Determine the [X, Y] coordinate at the center of the cell enclosing the given text.  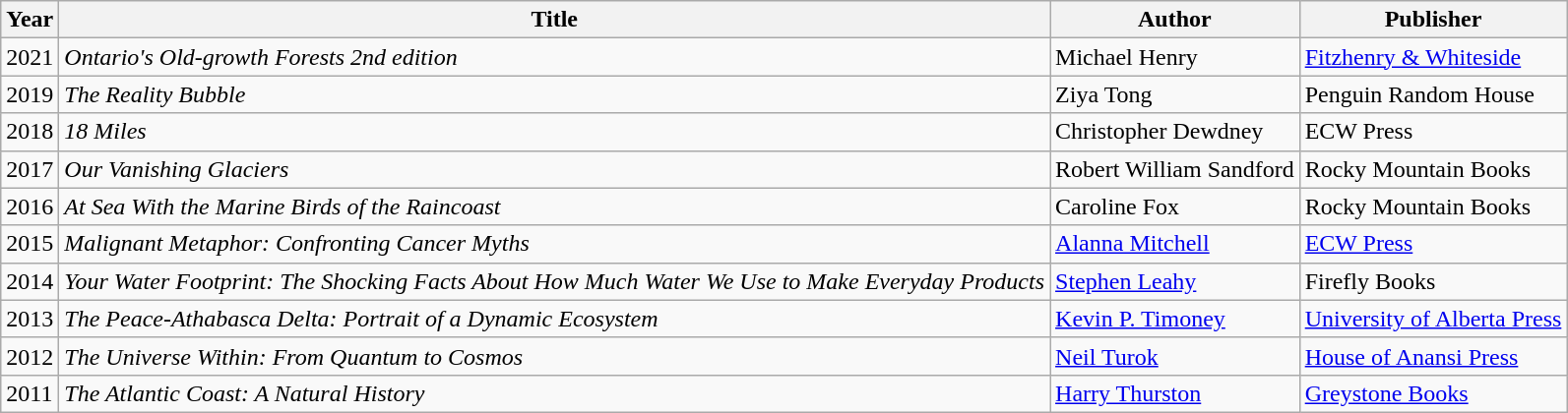
2012 [30, 356]
Malignant Metaphor: Confronting Cancer Myths [555, 244]
Penguin Random House [1433, 94]
Our Vanishing Glaciers [555, 169]
Title [555, 20]
Ziya Tong [1175, 94]
The Atlantic Coast: A Natural History [555, 393]
The Peace-Athabasca Delta: Portrait of a Dynamic Ecosystem [555, 319]
Greystone Books [1433, 393]
Robert William Sandford [1175, 169]
Alanna Mitchell [1175, 244]
Caroline Fox [1175, 206]
University of Alberta Press [1433, 319]
2013 [30, 319]
Firefly Books [1433, 281]
Publisher [1433, 20]
At Sea With the Marine Birds of the Raincoast [555, 206]
Stephen Leahy [1175, 281]
Author [1175, 20]
2014 [30, 281]
2015 [30, 244]
2019 [30, 94]
The Universe Within: From Quantum to Cosmos [555, 356]
Ontario's Old-growth Forests 2nd edition [555, 57]
Kevin P. Timoney [1175, 319]
2018 [30, 132]
Harry Thurston [1175, 393]
The Reality Bubble [555, 94]
Your Water Footprint: The Shocking Facts About How Much Water We Use to Make Everyday Products [555, 281]
Christopher Dewdney [1175, 132]
House of Anansi Press [1433, 356]
18 Miles [555, 132]
2021 [30, 57]
Neil Turok [1175, 356]
2011 [30, 393]
Fitzhenry & Whiteside [1433, 57]
2017 [30, 169]
Michael Henry [1175, 57]
2016 [30, 206]
Year [30, 20]
